Search for the cell housing the specified text and yield its (X, Y) center coordinate. 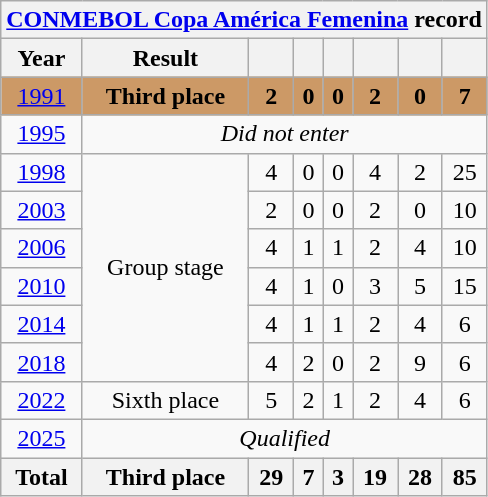
85 (464, 477)
25 (464, 172)
1991 (42, 96)
29 (272, 477)
2025 (42, 438)
CONMEBOL Copa América Femenina record (244, 20)
2018 (42, 362)
Group stage (166, 267)
Did not enter (284, 134)
Qualified (284, 438)
2014 (42, 324)
19 (376, 477)
Year (42, 58)
1998 (42, 172)
Total (42, 477)
2003 (42, 210)
28 (420, 477)
15 (464, 286)
Result (166, 58)
2006 (42, 248)
2022 (42, 400)
2010 (42, 286)
1995 (42, 134)
9 (420, 362)
Sixth place (166, 400)
